Scan for the cell matching the given text and deliver its [x, y] coordinate at center. 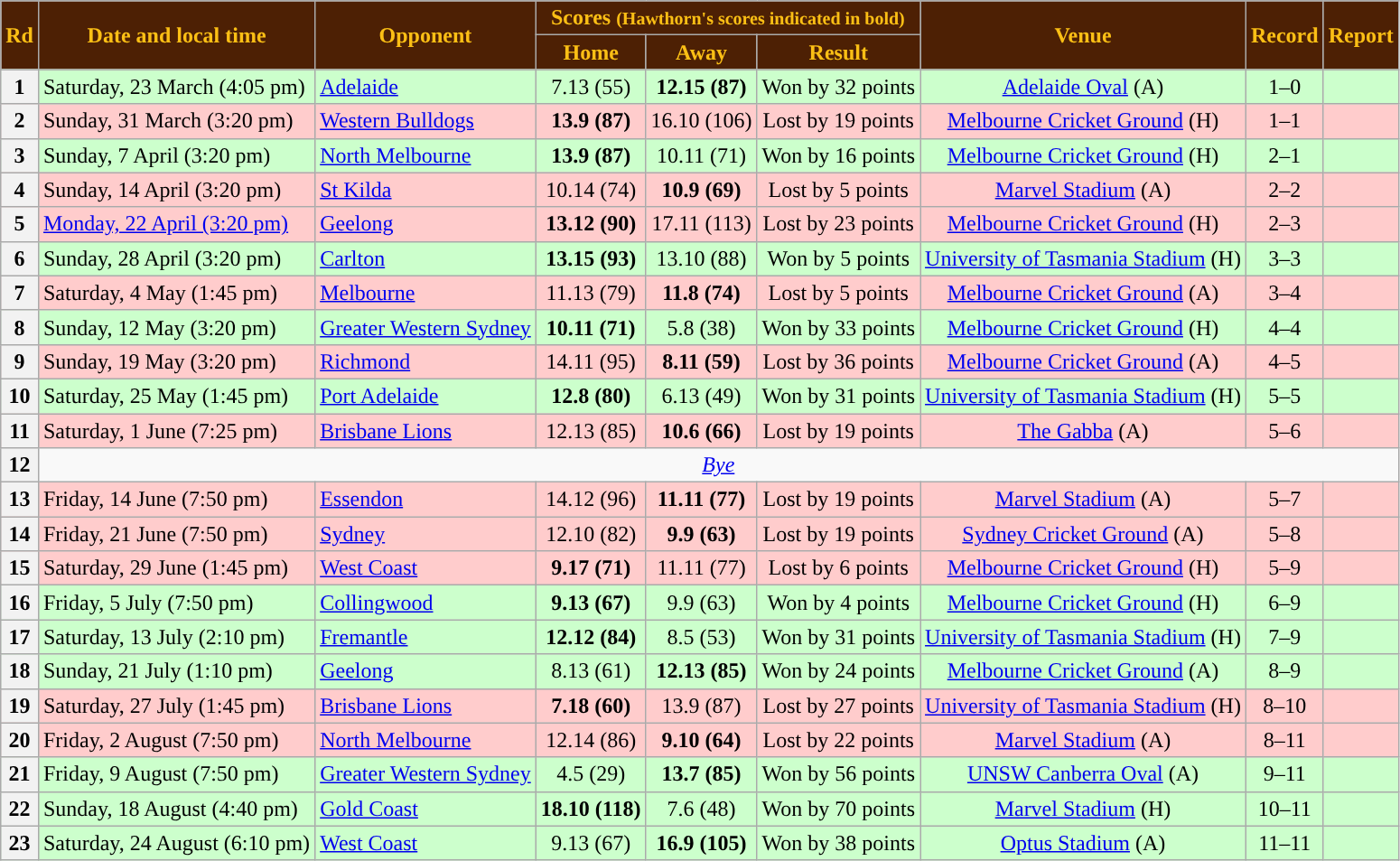
Venue [1084, 35]
Sunday, 31 March (3:20 pm) [176, 121]
12.8 (80) [591, 396]
2 [20, 121]
3–4 [1284, 293]
Report [1360, 35]
9 [20, 361]
10.14 (74) [591, 190]
8–10 [1284, 706]
Adelaide [426, 87]
12.14 (86) [591, 740]
2–3 [1284, 224]
10.9 (69) [701, 190]
The Gabba (A) [1084, 431]
Won by 16 points [838, 155]
Sunday, 12 May (3:20 pm) [176, 327]
Friday, 14 June (7:50 pm) [176, 500]
1–1 [1284, 121]
Richmond [426, 361]
10 [20, 396]
13.10 (88) [701, 258]
8.5 (53) [701, 637]
5.8 (38) [701, 327]
23 [20, 843]
Saturday, 1 June (7:25 pm) [176, 431]
Result [838, 52]
Won by 24 points [838, 671]
St Kilda [426, 190]
Sunday, 19 May (3:20 pm) [176, 361]
7–9 [1284, 637]
3–3 [1284, 258]
Saturday, 23 March (4:05 pm) [176, 87]
Rd [20, 35]
11.8 (74) [701, 293]
Friday, 21 June (7:50 pm) [176, 534]
5–5 [1284, 396]
2–2 [1284, 190]
15 [20, 568]
Won by 38 points [838, 843]
12 [20, 465]
7 [20, 293]
Won by 56 points [838, 774]
Sydney Cricket Ground (A) [1084, 534]
Gold Coast [426, 809]
18 [20, 671]
9–11 [1284, 774]
16 [20, 603]
8 [20, 327]
16.9 (105) [701, 843]
2–1 [1284, 155]
12.15 (87) [701, 87]
Sunday, 18 August (4:40 pm) [176, 809]
21 [20, 774]
Saturday, 4 May (1:45 pm) [176, 293]
18.10 (118) [591, 809]
4–4 [1284, 327]
Collingwood [426, 603]
11 [20, 431]
6–9 [1284, 603]
Melbourne [426, 293]
12.12 (84) [591, 637]
8–9 [1284, 671]
1 [20, 87]
4–5 [1284, 361]
13 [20, 500]
UNSW Canberra Oval (A) [1084, 774]
Western Bulldogs [426, 121]
Date and local time [176, 35]
14.11 (95) [591, 361]
Opponent [426, 35]
8.11 (59) [701, 361]
Lost by 36 points [838, 361]
10–11 [1284, 809]
Lost by 22 points [838, 740]
16.10 (106) [701, 121]
5 [20, 224]
Sunday, 28 April (3:20 pm) [176, 258]
Saturday, 24 August (6:10 pm) [176, 843]
Fremantle [426, 637]
11.13 (79) [591, 293]
17 [20, 637]
11–11 [1284, 843]
Sydney [426, 534]
9.17 (71) [591, 568]
Home [591, 52]
13.15 (93) [591, 258]
5–6 [1284, 431]
Saturday, 29 June (1:45 pm) [176, 568]
5–7 [1284, 500]
14.12 (96) [591, 500]
8–11 [1284, 740]
Lost by 6 points [838, 568]
8.13 (61) [591, 671]
Won by 33 points [838, 327]
Won by 70 points [838, 809]
Sunday, 21 July (1:10 pm) [176, 671]
Optus Stadium (A) [1084, 843]
1–0 [1284, 87]
6 [20, 258]
Essendon [426, 500]
13.12 (90) [591, 224]
Scores (Hawthorn's scores indicated in bold) [728, 18]
12.10 (82) [591, 534]
10.6 (66) [701, 431]
7.18 (60) [591, 706]
Monday, 22 April (3:20 pm) [176, 224]
Sunday, 7 April (3:20 pm) [176, 155]
Marvel Stadium (H) [1084, 809]
Saturday, 27 July (1:45 pm) [176, 706]
Away [701, 52]
Friday, 5 July (7:50 pm) [176, 603]
Saturday, 25 May (1:45 pm) [176, 396]
5–8 [1284, 534]
17.11 (113) [701, 224]
Friday, 9 August (7:50 pm) [176, 774]
Won by 4 points [838, 603]
4 [20, 190]
4.5 (29) [591, 774]
Bye [718, 465]
9.10 (64) [701, 740]
7.13 (55) [591, 87]
Friday, 2 August (7:50 pm) [176, 740]
Port Adelaide [426, 396]
22 [20, 809]
14 [20, 534]
5–9 [1284, 568]
3 [20, 155]
Sunday, 14 April (3:20 pm) [176, 190]
Lost by 27 points [838, 706]
Won by 5 points [838, 258]
20 [20, 740]
Carlton [426, 258]
Saturday, 13 July (2:10 pm) [176, 637]
Won by 32 points [838, 87]
6.13 (49) [701, 396]
19 [20, 706]
Record [1284, 35]
7.6 (48) [701, 809]
Lost by 23 points [838, 224]
Adelaide Oval (A) [1084, 87]
13.7 (85) [701, 774]
